Detect which cell encompasses the target text, then output its [X, Y] center coordinate. 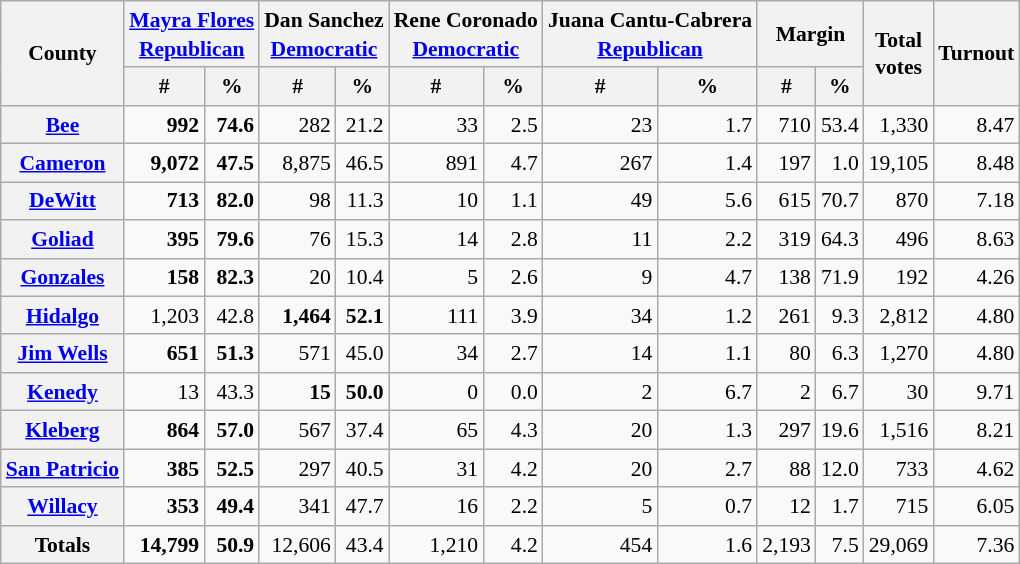
8,875 [298, 163]
2.8 [513, 239]
192 [898, 277]
Mayra FloresRepublican [192, 34]
DeWitt [62, 201]
37.4 [362, 430]
9.3 [840, 316]
111 [436, 316]
19,105 [898, 163]
385 [164, 468]
Totals [62, 545]
64.3 [840, 239]
49.4 [232, 507]
Margin [810, 34]
Kleberg [62, 430]
891 [436, 163]
319 [786, 239]
Totalvotes [898, 53]
571 [298, 354]
0.0 [513, 392]
23 [600, 125]
80 [786, 354]
651 [164, 354]
567 [298, 430]
1.2 [707, 316]
Turnout [976, 53]
9 [600, 277]
3.9 [513, 316]
19.6 [840, 430]
992 [164, 125]
21.2 [362, 125]
49 [600, 201]
16 [436, 507]
Bee [62, 125]
733 [898, 468]
50.9 [232, 545]
267 [600, 163]
47.5 [232, 163]
33 [436, 125]
46.5 [362, 163]
13 [164, 392]
52.1 [362, 316]
353 [164, 507]
870 [898, 201]
2.6 [513, 277]
County [62, 53]
Dan SanchezDemocratic [324, 34]
197 [786, 163]
261 [786, 316]
15.3 [362, 239]
76 [298, 239]
50.0 [362, 392]
4.26 [976, 277]
2,812 [898, 316]
1.6 [707, 545]
70.7 [840, 201]
82.3 [232, 277]
7.5 [840, 545]
496 [898, 239]
79.6 [232, 239]
7.36 [976, 545]
43.3 [232, 392]
Cameron [62, 163]
Hidalgo [62, 316]
11.3 [362, 201]
1.4 [707, 163]
158 [164, 277]
0.7 [707, 507]
710 [786, 125]
71.9 [840, 277]
74.6 [232, 125]
57.0 [232, 430]
1,330 [898, 125]
282 [298, 125]
Goliad [62, 239]
454 [600, 545]
Willacy [62, 507]
14,799 [164, 545]
9.71 [976, 392]
30 [898, 392]
51.3 [232, 354]
47.7 [362, 507]
11 [600, 239]
6.05 [976, 507]
40.5 [362, 468]
8.21 [976, 430]
8.63 [976, 239]
Rene CoronadoDemocratic [466, 34]
1.3 [707, 430]
341 [298, 507]
12,606 [298, 545]
Gonzales [62, 277]
1,516 [898, 430]
1,464 [298, 316]
6.3 [840, 354]
65 [436, 430]
88 [786, 468]
715 [898, 507]
15 [298, 392]
8.48 [976, 163]
1,270 [898, 354]
San Patricio [62, 468]
Juana Cantu-CabreraRepublican [650, 34]
42.8 [232, 316]
0 [436, 392]
1,210 [436, 545]
1.0 [840, 163]
2,193 [786, 545]
43.4 [362, 545]
53.4 [840, 125]
82.0 [232, 201]
4.62 [976, 468]
864 [164, 430]
52.5 [232, 468]
Jim Wells [62, 354]
Kenedy [62, 392]
10 [436, 201]
395 [164, 239]
12 [786, 507]
615 [786, 201]
10.4 [362, 277]
5.6 [707, 201]
31 [436, 468]
4.3 [513, 430]
9,072 [164, 163]
98 [298, 201]
12.0 [840, 468]
713 [164, 201]
45.0 [362, 354]
8.47 [976, 125]
2.5 [513, 125]
29,069 [898, 545]
7.18 [976, 201]
138 [786, 277]
1,203 [164, 316]
